Capture the cell that displays the provided text and extract its (x, y) central coordinate. 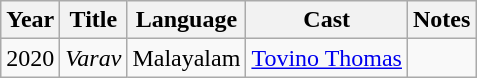
Notes (441, 20)
Language (186, 20)
2020 (30, 58)
Cast (327, 20)
Tovino Thomas (327, 58)
Varav (94, 58)
Title (94, 20)
Malayalam (186, 58)
Year (30, 20)
